From the cell containing the given text, extract its center point as (x, y) coordinate. 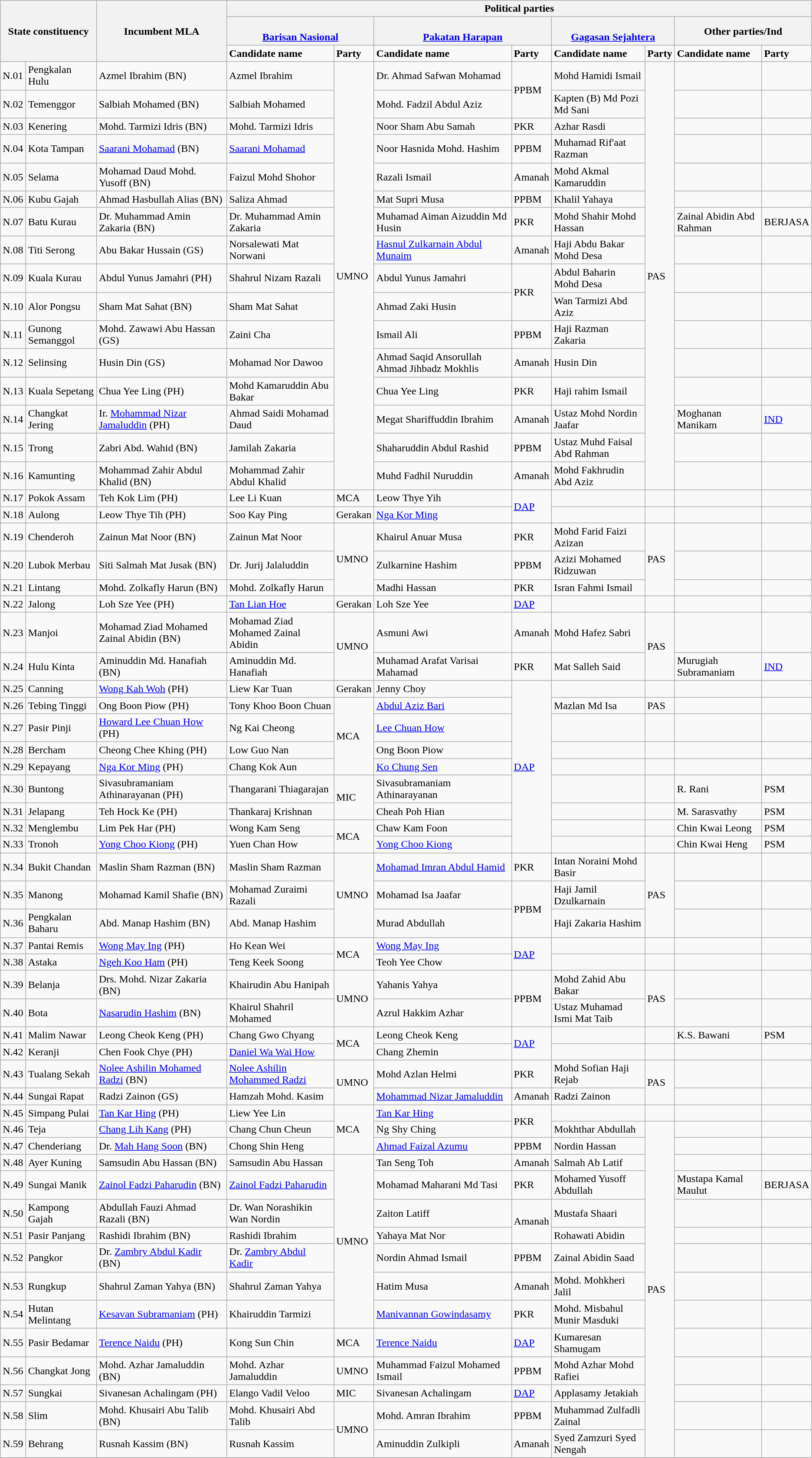
Bota (61, 1013)
Ustaz Muhamad Ismi Mat Taib (598, 1013)
Chang Gwo Chyang (280, 1035)
Zainal Abidin Saad (598, 1258)
R. Rani (718, 789)
Radzi Zainon (GS) (161, 1097)
Mohd Azlan Helmi (442, 1074)
Salbiah Mohamed (BN) (161, 104)
Yuen Chan How (280, 844)
Muhammad Zulfadli Zainal (598, 1415)
Haji Razman Zakaria (598, 335)
Khairudin Abu Hanipah (280, 984)
Syed Zamzuri Syed Nengah (598, 1444)
Lubok Merbau (61, 565)
N.02 (13, 104)
Mohd. Azhar Jamaluddin (BN) (161, 1370)
Mohd Zahid Abu Bakar (598, 984)
Husin Din (GS) (161, 363)
Ahmad Zaki Husin (442, 306)
Dr. Muhammad Amin Zakaria (280, 221)
Hutan Melintang (61, 1314)
N.27 (13, 728)
Gagasan Sejahtera (613, 31)
Azizi Mohamed Ridzuwan (598, 565)
Zabri Abd. Wahid (BN) (161, 448)
Zaini Cha (280, 335)
Mohamad Daud Mohd. Yusoff (BN) (161, 177)
Howard Lee Chuan How (PH) (161, 728)
Mohd Kamaruddin Abu Bakar (280, 391)
Wong Kah Woh (PH) (161, 689)
N.58 (13, 1415)
Chua Yee Ling (PH) (161, 391)
Salbiah Mohamed (280, 104)
Hatim Musa (442, 1286)
Chaw Kam Foon (442, 828)
Zulkarnine Hashim (442, 565)
N.18 (13, 515)
Nordin Ahmad Ismail (442, 1258)
Haji rahim Ismail (598, 391)
Other parties/Ind (743, 31)
Changkat Jong (61, 1370)
Nordin Hassan (598, 1146)
N.42 (13, 1051)
Applasamy Jetakiah (598, 1393)
Mohd Fakhrudin Abd Aziz (598, 476)
Mohd Sofian Haji Rejab (598, 1074)
Mohd. Khusairi Abu Talib (BN) (161, 1415)
Haji Jamil Dzulkarnain (598, 895)
Tualang Sekah (61, 1074)
Rusnah Kassim (BN) (161, 1444)
Faizul Mohd Shohor (280, 177)
Mohd. Misbahul Munir Masduki (598, 1314)
N.21 (13, 588)
Lee Li Kuan (280, 498)
Mohd. Amran Ibrahim (442, 1415)
Sivasubramaniam Athinarayanan (PH) (161, 789)
Mat Salleh Said (598, 667)
Muhamad Aiman Aizuddin Md Husin (442, 221)
N.14 (13, 419)
Temenggor (61, 104)
N.09 (13, 278)
Tony Khoo Boon Chuan (280, 705)
N.06 (13, 199)
Terence Naidu (442, 1343)
Tan Lian Hoe (280, 604)
Zainol Fadzi Paharudin (BN) (161, 1185)
Kamunting (61, 476)
Tebing Tinggi (61, 705)
N.10 (13, 306)
Leow Thye Tih (PH) (161, 515)
Jenny Choy (442, 689)
Sham Mat Sahat (BN) (161, 306)
Abu Bakar Hussain (GS) (161, 250)
N.32 (13, 828)
Dr. Mah Hang Soon (BN) (161, 1146)
Intan Noraini Mohd Basir (598, 867)
Tronoh (61, 844)
Abdul Yunus Jamahri (442, 278)
Malim Nawar (61, 1035)
Yahaya Mat Nor (442, 1235)
Kenering (61, 126)
N.20 (13, 565)
Teh Kok Lim (PH) (161, 498)
Azrul Hakkim Azhar (442, 1013)
Jalong (61, 604)
Pangkor (61, 1258)
Khairul Shahril Mohamed (280, 1013)
Saliza Ahmad (280, 199)
Shahrul Zaman Yahya (280, 1286)
Mohd. Tarmizi Idris (280, 126)
Kuala Kurau (61, 278)
Azhar Rasdi (598, 126)
Mohd Hafez Sabri (598, 632)
Kesavan Subramaniam (PH) (161, 1314)
N.43 (13, 1074)
Ahmad Saidi Mohamad Daud (280, 419)
Ayer Kuning (61, 1162)
Maslin Sham Razman (BN) (161, 867)
N.46 (13, 1130)
Sivanesan Achalingam (442, 1393)
Samsudin Abu Hassan (280, 1162)
Terence Naidu (PH) (161, 1343)
Rusnah Kassim (280, 1444)
Mohamad Isa Jaafar (442, 895)
Saarani Mohamad (BN) (161, 148)
Tan Kar Hing (PH) (161, 1113)
Nga Kor Ming (PH) (161, 767)
Haji Zakaria Hashim (598, 923)
Abdul Baharin Mohd Desa (598, 278)
Thangarani Thiagarajan (280, 789)
Wan Tarmizi Abd Aziz (598, 306)
Dr. Wan Norashikin Wan Nordin (280, 1213)
N.34 (13, 867)
Barisan Nasional (300, 31)
Radzi Zainon (598, 1097)
Nolee Ashilin Mohammed Radzi (280, 1074)
N.30 (13, 789)
N.59 (13, 1444)
Shahrul Zaman Yahya (BN) (161, 1286)
Chin Kwai Heng (718, 844)
Leow Thye Yih (442, 498)
Mohd. Mohkheri Jalil (598, 1286)
State constituency (49, 31)
N.13 (13, 391)
Mustapa Kamal Maulut (718, 1185)
Manjoi (61, 632)
Zainal Abidin Abd Rahman (718, 221)
Mohd. Azhar Jamaluddin (280, 1370)
Sivasubramaniam Athinarayanan (442, 789)
N.40 (13, 1013)
N.17 (13, 498)
Asmuni Awi (442, 632)
Mohamad Zuraimi Razali (280, 895)
Mazlan Md Isa (598, 705)
N.28 (13, 750)
Ng Shy Ching (442, 1130)
Mohd. Fadzil Abdul Aziz (442, 104)
Ustaz Mohd Nordin Jaafar (598, 419)
Pengkalan Baharu (61, 923)
Pasir Pinji (61, 728)
N.48 (13, 1162)
Teoh Yee Chow (442, 962)
N.26 (13, 705)
Dr. Zambry Abdul Kadir (BN) (161, 1258)
N.05 (13, 177)
Ahmad Faizal Azumu (442, 1146)
N.23 (13, 632)
Buntong (61, 789)
Kepayang (61, 767)
Khairul Anuar Musa (442, 537)
Mohd. Zawawi Abu Hassan (GS) (161, 335)
Mohd. Zolkafly Harun (280, 588)
Moghanan Manikam (718, 419)
Azmel Ibrahim (280, 76)
Chin Kwai Leong (718, 828)
N.24 (13, 667)
K.S. Bawani (718, 1035)
N.57 (13, 1393)
Loh Sze Yee (442, 604)
Jelapang (61, 811)
Manivannan Gowindasamy (442, 1314)
Haji Abdu Bakar Mohd Desa (598, 250)
Noor Hasnida Mohd. Hashim (442, 148)
Husin Din (598, 363)
Muhamad Rif'aat Razman (598, 148)
Incumbent MLA (161, 31)
Kuala Sepetang (61, 391)
Zainun Mat Noor (280, 537)
Drs. Mohd. Nizar Zakaria (BN) (161, 984)
Political parties (519, 9)
Ko Chung Sen (442, 767)
N.25 (13, 689)
Ismail Ali (442, 335)
Liew Kar Tuan (280, 689)
Khalil Yahaya (598, 199)
Mohamad Maharani Md Tasi (442, 1185)
Lim Pek Har (PH) (161, 828)
N.36 (13, 923)
Zaiton Latiff (442, 1213)
N.53 (13, 1286)
Pasir Bedamar (61, 1343)
Azmel Ibrahim (BN) (161, 76)
Murad Abdullah (442, 923)
Mohamed Yusoff Abdullah (598, 1185)
Aminuddin Zulkipli (442, 1444)
Simpang Pulai (61, 1113)
Aminuddin Md. Hanafiah (BN) (161, 667)
Mohd. Khusairi Abd Talib (280, 1415)
Noor Sham Abu Samah (442, 126)
Ahmad Hasbullah Alias (BN) (161, 199)
Isran Fahmi Ismail (598, 588)
N.41 (13, 1035)
Liew Yee Lin (280, 1113)
Rashidi Ibrahim (BN) (161, 1235)
Aulong (61, 515)
N.33 (13, 844)
Mohamad Kamil Shafie (BN) (161, 895)
Teja (61, 1130)
Kapten (B) Md Pozi Md Sani (598, 104)
Mohamad Ziad Mohamed Zainal Abidin (280, 632)
Wong May Ing (442, 946)
Mohamad Imran Abdul Hamid (442, 867)
Dr. Muhammad Amin Zakaria (BN) (161, 221)
Chang Lih Kang (PH) (161, 1130)
N.29 (13, 767)
Ngeh Koo Ham (PH) (161, 962)
Yahanis Yahya (442, 984)
Kubu Gajah (61, 199)
Mohamad Nor Dawoo (280, 363)
Pengkalan Hulu (61, 76)
N.45 (13, 1113)
Ong Boon Piow (442, 750)
N.56 (13, 1370)
Lintang (61, 588)
Khairuddin Tarmizi (280, 1314)
Chua Yee Ling (442, 391)
Chenderiang (61, 1146)
N.16 (13, 476)
N.11 (13, 335)
Saarani Mohamad (280, 148)
Leong Cheok Keng (PH) (161, 1035)
N.50 (13, 1213)
Sivanesan Achalingam (PH) (161, 1393)
Mohd. Zolkafly Harun (BN) (161, 588)
Abd. Manap Hashim (280, 923)
Mat Supri Musa (442, 199)
Ahmad Saqid Ansorullah Ahmad Jihbadz Mokhlis (442, 363)
N.15 (13, 448)
Madhi Hassan (442, 588)
Muhamad Arafat Varisai Mahamad (442, 667)
Ng Kai Cheong (280, 728)
N.52 (13, 1258)
Ir. Mohammad Nizar Jamaluddin (PH) (161, 419)
N.08 (13, 250)
Murugiah Subramaniam (718, 667)
Loh Sze Yee (PH) (161, 604)
N.12 (13, 363)
Norsalewati Mat Norwani (280, 250)
Rohawati Abidin (598, 1235)
Zainun Mat Noor (BN) (161, 537)
Abd. Manap Hashim (BN) (161, 923)
N.03 (13, 126)
Bukit Chandan (61, 867)
Chang Chun Cheun (280, 1130)
Sungai Manik (61, 1185)
N.38 (13, 962)
Mohamad Ziad Mohamed Zainal Abidin (BN) (161, 632)
Menglembu (61, 828)
Yong Choo Kiong (442, 844)
N.55 (13, 1343)
Dr. Jurij Jalaluddin (280, 565)
N.31 (13, 811)
Ustaz Muhd Faisal Abd Rahman (598, 448)
Hamzah Mohd. Kasim (280, 1097)
Maslin Sham Razman (280, 867)
Low Guo Nan (280, 750)
Hulu Kinta (61, 667)
Ong Boon Piow (PH) (161, 705)
Belanja (61, 984)
Salmah Ab Latif (598, 1162)
Abdullah Fauzi Ahmad Razali (BN) (161, 1213)
N.01 (13, 76)
Chong Shin Heng (280, 1146)
Shaharuddin Abdul Rashid (442, 448)
Siti Salmah Mat Jusak (BN) (161, 565)
Chen Fook Chye (PH) (161, 1051)
Chang Kok Aun (280, 767)
Sham Mat Sahat (280, 306)
Nasarudin Hashim (BN) (161, 1013)
Sungai Rapat (61, 1097)
Muhd Fadhil Nuruddin (442, 476)
N.49 (13, 1185)
Alor Pongsu (61, 306)
Tan Seng Toh (442, 1162)
Yong Choo Kiong (PH) (161, 844)
Nga Kor Ming (442, 515)
Trong (61, 448)
N.47 (13, 1146)
Mohammad Zahir Abdul Khalid (280, 476)
Mohd Azhar Mohd Rafiei (598, 1370)
Abdul Yunus Jamahri (PH) (161, 278)
Changkat Jering (61, 419)
Pasir Panjang (61, 1235)
Teh Hock Ke (PH) (161, 811)
Keranji (61, 1051)
Pakatan Harapan (462, 31)
Shahrul Nizam Razali (280, 278)
Jamilah Zakaria (280, 448)
Cheah Poh Hian (442, 811)
Wong Kam Seng (280, 828)
N.39 (13, 984)
Mohammad Nizar Jamaluddin (442, 1097)
Samsudin Abu Hassan (BN) (161, 1162)
N.07 (13, 221)
Mohd Shahir Mohd Hassan (598, 221)
Kong Sun Chin (280, 1343)
N.44 (13, 1097)
Batu Kurau (61, 221)
Razali Ismail (442, 177)
Chenderoh (61, 537)
Slim (61, 1415)
Titi Serong (61, 250)
Muhammad Faizul Mohamed Ismail (442, 1370)
Kota Tampan (61, 148)
Mohd Farid Faizi Azizan (598, 537)
N.35 (13, 895)
Pantai Remis (61, 946)
Hasnul Zulkarnain Abdul Munaim (442, 250)
Teng Keek Soong (280, 962)
Abdul Aziz Bari (442, 705)
Gunong Semanggol (61, 335)
Canning (61, 689)
Soo Kay Ping (280, 515)
Zainol Fadzi Paharudin (280, 1185)
Chang Zhemin (442, 1051)
Nolee Ashilin Mohamed Radzi (BN) (161, 1074)
N.04 (13, 148)
Behrang (61, 1444)
Aminuddin Md. Hanafiah (280, 667)
Mohd Hamidi Ismail (598, 76)
Leong Cheok Keng (442, 1035)
N.37 (13, 946)
Selinsing (61, 363)
Lee Chuan How (442, 728)
Wong May Ing (PH) (161, 946)
N.19 (13, 537)
Mustafa Shaari (598, 1213)
Kampong Gajah (61, 1213)
Sungkai (61, 1393)
Selama (61, 177)
Kumaresan Shamugam (598, 1343)
Rashidi Ibrahim (280, 1235)
Bercham (61, 750)
Elango Vadil Veloo (280, 1393)
M. Sarasvathy (718, 811)
Daniel Wa Wai How (280, 1051)
Megat Shariffuddin Ibrahim (442, 419)
Mohd. Tarmizi Idris (BN) (161, 126)
Thankaraj Krishnan (280, 811)
Mokhthar Abdullah (598, 1130)
Mohd Akmal Kamaruddin (598, 177)
Pokok Assam (61, 498)
Tan Kar Hing (442, 1113)
Astaka (61, 962)
Mohammad Zahir Abdul Khalid (BN) (161, 476)
Rungkup (61, 1286)
Dr. Ahmad Safwan Mohamad (442, 76)
Ho Kean Wei (280, 946)
N.51 (13, 1235)
N.54 (13, 1314)
Manong (61, 895)
Cheong Chee Khing (PH) (161, 750)
Dr. Zambry Abdul Kadir (280, 1258)
N.22 (13, 604)
